Capture the cell that displays the provided text and extract its [x, y] central coordinate. 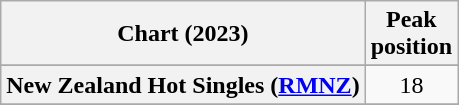
Peakposition [411, 34]
New Zealand Hot Singles (RMNZ) [183, 85]
Chart (2023) [183, 34]
18 [411, 85]
